From the cell containing the given text, extract its center point as [X, Y] coordinate. 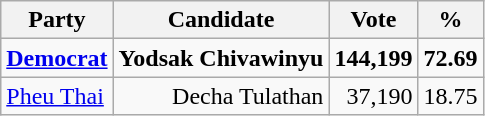
Party [57, 20]
37,190 [374, 96]
Decha Tulathan [221, 96]
Yodsak Chivawinyu [221, 58]
Candidate [221, 20]
% [450, 20]
Pheu Thai [57, 96]
72.69 [450, 58]
18.75 [450, 96]
144,199 [374, 58]
Democrat [57, 58]
Vote [374, 20]
